Detect which cell encompasses the target text, then output its [x, y] center coordinate. 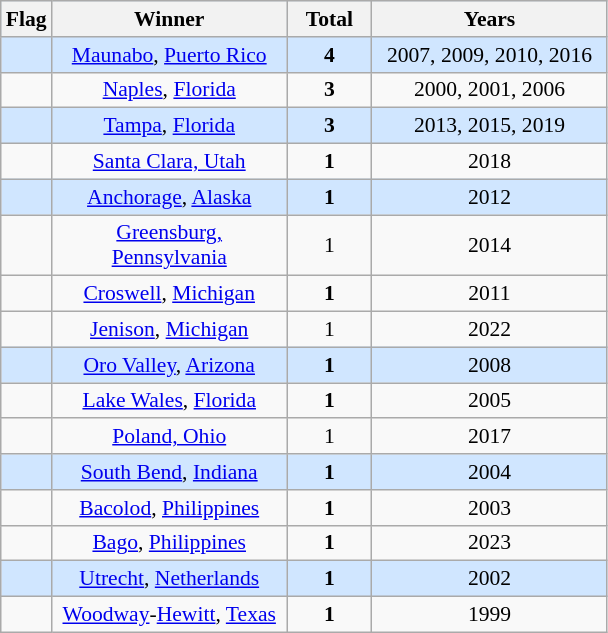
Lake Wales, Florida [170, 401]
Greensburg, Pennsylvania [170, 246]
2011 [490, 294]
Bacolod, Philippines [170, 508]
Utrecht, Netherlands [170, 579]
2007, 2009, 2010, 2016 [490, 55]
Years [490, 19]
Anchorage, Alaska [170, 197]
2022 [490, 330]
2000, 2001, 2006 [490, 90]
2013, 2015, 2019 [490, 126]
4 [330, 55]
2005 [490, 401]
Croswell, Michigan [170, 294]
2017 [490, 437]
Oro Valley, Arizona [170, 365]
1999 [490, 615]
Flag [26, 19]
Maunabo, Puerto Rico [170, 55]
2002 [490, 579]
Naples, Florida [170, 90]
2014 [490, 246]
2018 [490, 162]
2012 [490, 197]
Jenison, Michigan [170, 330]
2004 [490, 472]
Woodway-Hewitt, Texas [170, 615]
Tampa, Florida [170, 126]
2008 [490, 365]
Winner [170, 19]
2023 [490, 543]
Santa Clara, Utah [170, 162]
Total [330, 19]
Bago, Philippines [170, 543]
2003 [490, 508]
South Bend, Indiana [170, 472]
Poland, Ohio [170, 437]
